For the text-containing cell, return its midpoint in [X, Y] coordinate format. 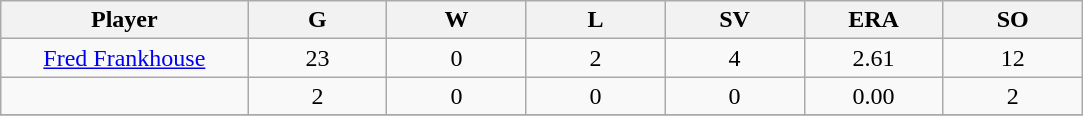
L [596, 20]
G [318, 20]
0.00 [874, 96]
2.61 [874, 58]
ERA [874, 20]
23 [318, 58]
12 [1012, 58]
Fred Frankhouse [124, 58]
Player [124, 20]
4 [734, 58]
SV [734, 20]
W [456, 20]
SO [1012, 20]
